Provide the (x, y) coordinate of the cell's center where the given text is located.  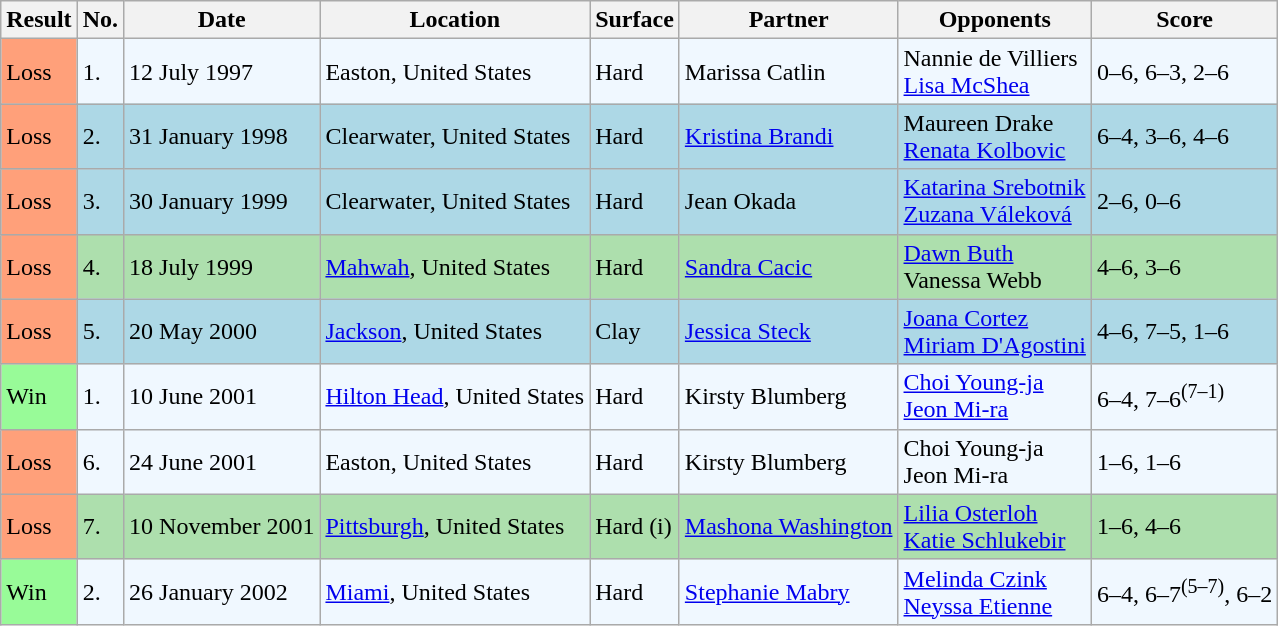
Maureen Drake Renata Kolbovic (994, 136)
24 June 2001 (222, 462)
4–6, 7–5, 1–6 (1184, 332)
Jessica Steck (788, 332)
Mahwah, United States (455, 266)
Clay (635, 332)
Jean Okada (788, 202)
12 July 1997 (222, 72)
0–6, 6–3, 2–6 (1184, 72)
Opponents (994, 20)
6–4, 3–6, 4–6 (1184, 136)
4–6, 3–6 (1184, 266)
Katarina Srebotnik Zuzana Váleková (994, 202)
Score (1184, 20)
Stephanie Mabry (788, 592)
Pittsburgh, United States (455, 526)
30 January 1999 (222, 202)
Date (222, 20)
6–4, 7–6(7–1) (1184, 396)
Melinda Czink Neyssa Etienne (994, 592)
1–6, 1–6 (1184, 462)
Lilia Osterloh Katie Schlukebir (994, 526)
7. (100, 526)
5. (100, 332)
4. (100, 266)
Nannie de Villiers Lisa McShea (994, 72)
Marissa Catlin (788, 72)
Sandra Cacic (788, 266)
1–6, 4–6 (1184, 526)
18 July 1999 (222, 266)
Hard (i) (635, 526)
No. (100, 20)
Location (455, 20)
Jackson, United States (455, 332)
Result (39, 20)
Joana Cortez Miriam D'Agostini (994, 332)
6. (100, 462)
Dawn Buth Vanessa Webb (994, 266)
Surface (635, 20)
20 May 2000 (222, 332)
10 November 2001 (222, 526)
10 June 2001 (222, 396)
Mashona Washington (788, 526)
3. (100, 202)
2–6, 0–6 (1184, 202)
Miami, United States (455, 592)
Partner (788, 20)
31 January 1998 (222, 136)
26 January 2002 (222, 592)
Hilton Head, United States (455, 396)
6–4, 6–7(5–7), 6–2 (1184, 592)
Kristina Brandi (788, 136)
